From the cell containing the given text, extract its center point as [x, y] coordinate. 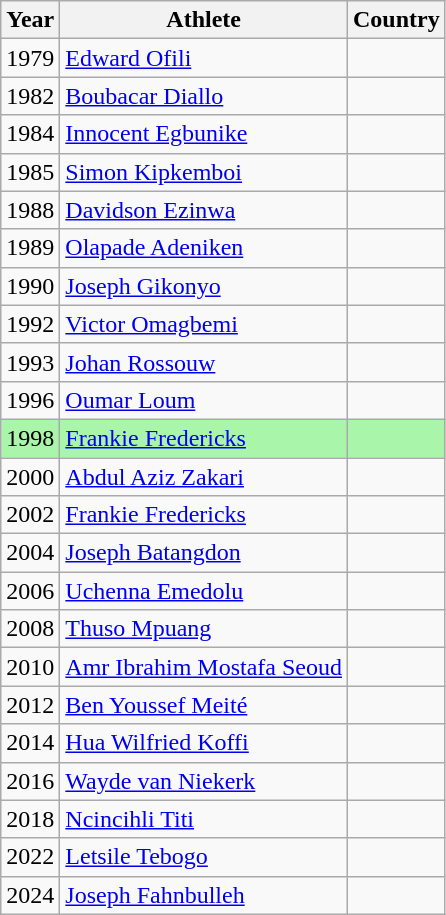
Ben Youssef Meité [204, 705]
Amr Ibrahim Mostafa Seoud [204, 667]
Olapade Adeniken [204, 248]
2008 [30, 629]
Oumar Loum [204, 400]
Athlete [204, 20]
Letsile Tebogo [204, 857]
2022 [30, 857]
Johan Rossouw [204, 362]
2014 [30, 743]
2010 [30, 667]
1984 [30, 134]
Simon Kipkemboi [204, 172]
1990 [30, 286]
Davidson Ezinwa [204, 210]
Ncincihli Titi [204, 819]
1979 [30, 58]
2000 [30, 477]
1996 [30, 400]
Joseph Batangdon [204, 553]
1998 [30, 438]
2006 [30, 591]
Hua Wilfried Koffi [204, 743]
Boubacar Diallo [204, 96]
1985 [30, 172]
Joseph Fahnbulleh [204, 895]
2016 [30, 781]
1982 [30, 96]
1988 [30, 210]
2012 [30, 705]
1989 [30, 248]
Country [396, 20]
Abdul Aziz Zakari [204, 477]
Victor Omagbemi [204, 324]
Edward Ofili [204, 58]
Year [30, 20]
2018 [30, 819]
Wayde van Niekerk [204, 781]
2004 [30, 553]
Thuso Mpuang [204, 629]
2024 [30, 895]
Uchenna Emedolu [204, 591]
Joseph Gikonyo [204, 286]
2002 [30, 515]
1992 [30, 324]
1993 [30, 362]
Innocent Egbunike [204, 134]
